Identify which cell holds the provided text, then report its (x, y) central coordinate. 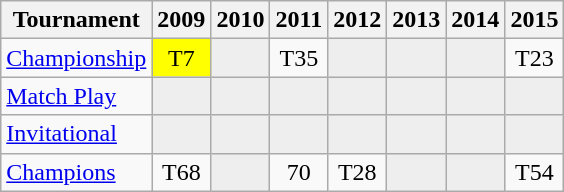
2013 (416, 20)
T54 (534, 172)
T68 (182, 172)
2014 (476, 20)
Match Play (76, 96)
Tournament (76, 20)
T28 (358, 172)
2011 (299, 20)
T23 (534, 58)
2012 (358, 20)
2010 (240, 20)
2009 (182, 20)
70 (299, 172)
T35 (299, 58)
T7 (182, 58)
Champions (76, 172)
2015 (534, 20)
Invitational (76, 134)
Championship (76, 58)
